Return the [X, Y] coordinate for the center point of the cell that contains the specified text.  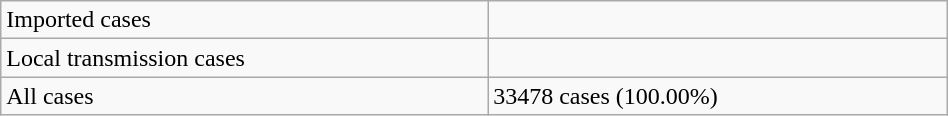
Local transmission cases [244, 58]
All cases [244, 96]
Imported cases [244, 20]
33478 cases (100.00%) [718, 96]
